Extract the [X, Y] coordinate from the center of the cell holding the provided text.  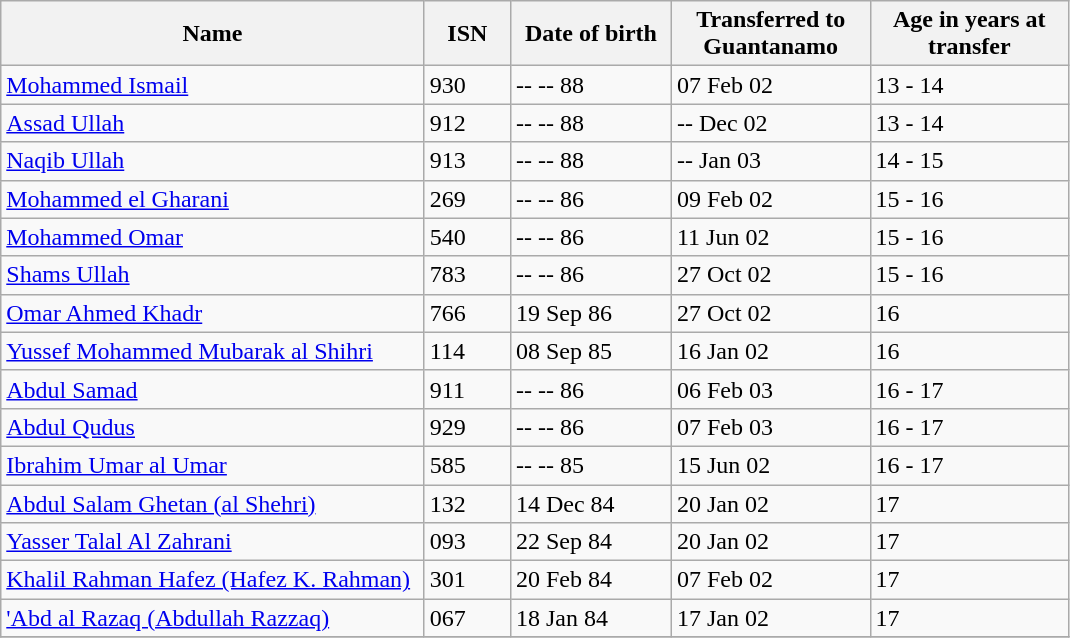
09 Feb 02 [770, 199]
'Abd al Razaq (Abdullah Razzaq) [213, 618]
585 [467, 465]
114 [467, 351]
-- Dec 02 [770, 123]
930 [467, 85]
Yasser Talal Al Zahrani [213, 542]
19 Sep 86 [590, 313]
14 Dec 84 [590, 503]
11 Jun 02 [770, 237]
269 [467, 199]
301 [467, 580]
Yussef Mohammed Mubarak al Shihri [213, 351]
929 [467, 427]
540 [467, 237]
07 Feb 03 [770, 427]
20 Feb 84 [590, 580]
22 Sep 84 [590, 542]
16 Jan 02 [770, 351]
ISN [467, 34]
Age in years at transfer [970, 34]
Abdul Qudus [213, 427]
15 Jun 02 [770, 465]
Shams Ullah [213, 275]
06 Feb 03 [770, 389]
14 - 15 [970, 161]
Transferred to Guantanamo [770, 34]
08 Sep 85 [590, 351]
17 Jan 02 [770, 618]
Mohammed Ismail [213, 85]
Date of birth [590, 34]
-- Jan 03 [770, 161]
067 [467, 618]
132 [467, 503]
Ibrahim Umar al Umar [213, 465]
093 [467, 542]
783 [467, 275]
Khalil Rahman Hafez (Hafez K. Rahman) [213, 580]
Assad Ullah [213, 123]
18 Jan 84 [590, 618]
Omar Ahmed Khadr [213, 313]
Naqib Ullah [213, 161]
Abdul Samad [213, 389]
-- -- 85 [590, 465]
Mohammed el Gharani [213, 199]
Name [213, 34]
911 [467, 389]
Abdul Salam Ghetan (al Shehri) [213, 503]
913 [467, 161]
Mohammed Omar [213, 237]
766 [467, 313]
912 [467, 123]
